Return the (x, y) coordinate for the center point of the cell that contains the specified text.  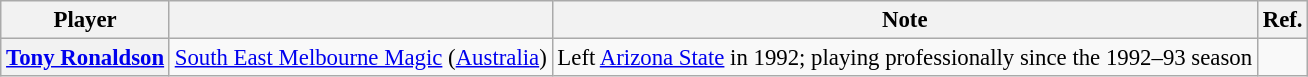
Left Arizona State in 1992; playing professionally since the 1992–93 season (904, 58)
Tony Ronaldson (86, 58)
South East Melbourne Magic (Australia) (360, 58)
Note (904, 20)
Player (86, 20)
Ref. (1282, 20)
